From the cell containing the given text, extract its center point as [X, Y] coordinate. 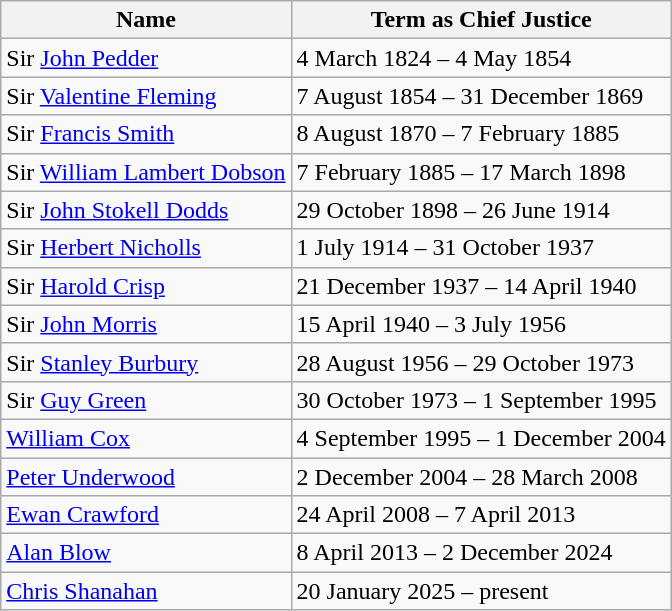
21 December 1937 – 14 April 1940 [481, 286]
Name [146, 20]
Alan Blow [146, 553]
28 August 1956 – 29 October 1973 [481, 362]
Chris Shanahan [146, 591]
Sir Valentine Fleming [146, 96]
Sir Herbert Nicholls [146, 248]
4 September 1995 – 1 December 2004 [481, 438]
8 August 1870 – 7 February 1885 [481, 134]
4 March 1824 – 4 May 1854 [481, 58]
1 July 1914 – 31 October 1937 [481, 248]
Sir Stanley Burbury [146, 362]
2 December 2004 – 28 March 2008 [481, 477]
7 August 1854 – 31 December 1869 [481, 96]
24 April 2008 – 7 April 2013 [481, 515]
15 April 1940 – 3 July 1956 [481, 324]
Sir John Pedder [146, 58]
8 April 2013 – 2 December 2024 [481, 553]
Sir Harold Crisp [146, 286]
7 February 1885 – 17 March 1898 [481, 172]
Sir William Lambert Dobson [146, 172]
Ewan Crawford [146, 515]
29 October 1898 – 26 June 1914 [481, 210]
William Cox [146, 438]
Peter Underwood [146, 477]
30 October 1973 – 1 September 1995 [481, 400]
Sir John Morris [146, 324]
Term as Chief Justice [481, 20]
Sir John Stokell Dodds [146, 210]
Sir Guy Green [146, 400]
20 January 2025 – present [481, 591]
Sir Francis Smith [146, 134]
